Identify which cell holds the provided text, then report its [x, y] central coordinate. 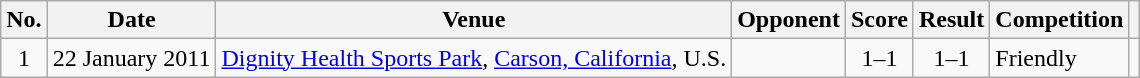
Dignity Health Sports Park, Carson, California, U.S. [474, 58]
1 [24, 58]
Date [132, 20]
Score [879, 20]
Friendly [1060, 58]
Opponent [789, 20]
No. [24, 20]
22 January 2011 [132, 58]
Competition [1060, 20]
Venue [474, 20]
Result [951, 20]
